Locate the cell with the specified text and output its [x, y] center coordinate. 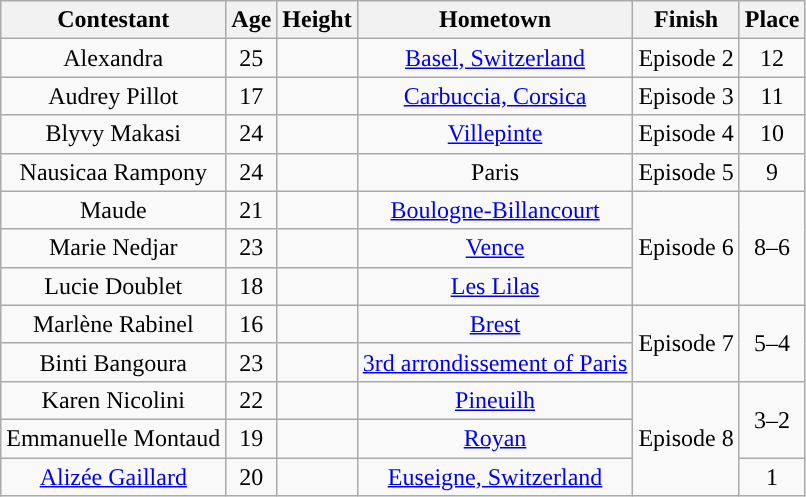
Carbuccia, Corsica [495, 96]
1 [772, 477]
3rd arrondissement of Paris [495, 362]
Height [317, 20]
Alizée Gaillard [114, 477]
19 [252, 438]
Finish [686, 20]
10 [772, 134]
5–4 [772, 343]
Marlène Rabinel [114, 324]
Episode 7 [686, 343]
Episode 2 [686, 58]
Binti Bangoura [114, 362]
Vence [495, 248]
25 [252, 58]
Marie Nedjar [114, 248]
Villepinte [495, 134]
Hometown [495, 20]
Royan [495, 438]
Pineuilh [495, 400]
Blyvy Makasi [114, 134]
22 [252, 400]
Les Lilas [495, 286]
Episode 4 [686, 134]
11 [772, 96]
Age [252, 20]
Place [772, 20]
Basel, Switzerland [495, 58]
Boulogne-Billancourt [495, 210]
Lucie Doublet [114, 286]
3–2 [772, 419]
Karen Nicolini [114, 400]
12 [772, 58]
Episode 5 [686, 172]
16 [252, 324]
Episode 8 [686, 438]
Contestant [114, 20]
Alexandra [114, 58]
8–6 [772, 248]
Audrey Pillot [114, 96]
Nausicaa Rampony [114, 172]
21 [252, 210]
Emmanuelle Montaud [114, 438]
Brest [495, 324]
Euseigne, Switzerland [495, 477]
20 [252, 477]
17 [252, 96]
18 [252, 286]
Maude [114, 210]
Paris [495, 172]
Episode 3 [686, 96]
9 [772, 172]
Episode 6 [686, 248]
